Pinpoint the cell where the given text exists, returning its (X, Y) midpoint coordinate. 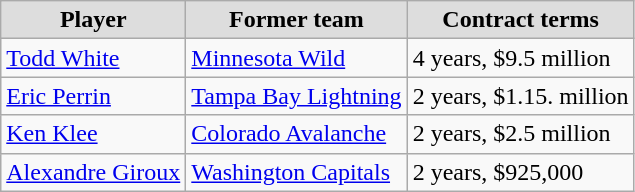
4 years, $9.5 million (520, 58)
Player (94, 20)
2 years, $2.5 million (520, 134)
Washington Capitals (296, 172)
Tampa Bay Lightning (296, 96)
Colorado Avalanche (296, 134)
Minnesota Wild (296, 58)
Contract terms (520, 20)
2 years, $1.15. million (520, 96)
Former team (296, 20)
Alexandre Giroux (94, 172)
Todd White (94, 58)
Eric Perrin (94, 96)
2 years, $925,000 (520, 172)
Ken Klee (94, 134)
